For the text-containing cell, return its midpoint in (x, y) coordinate format. 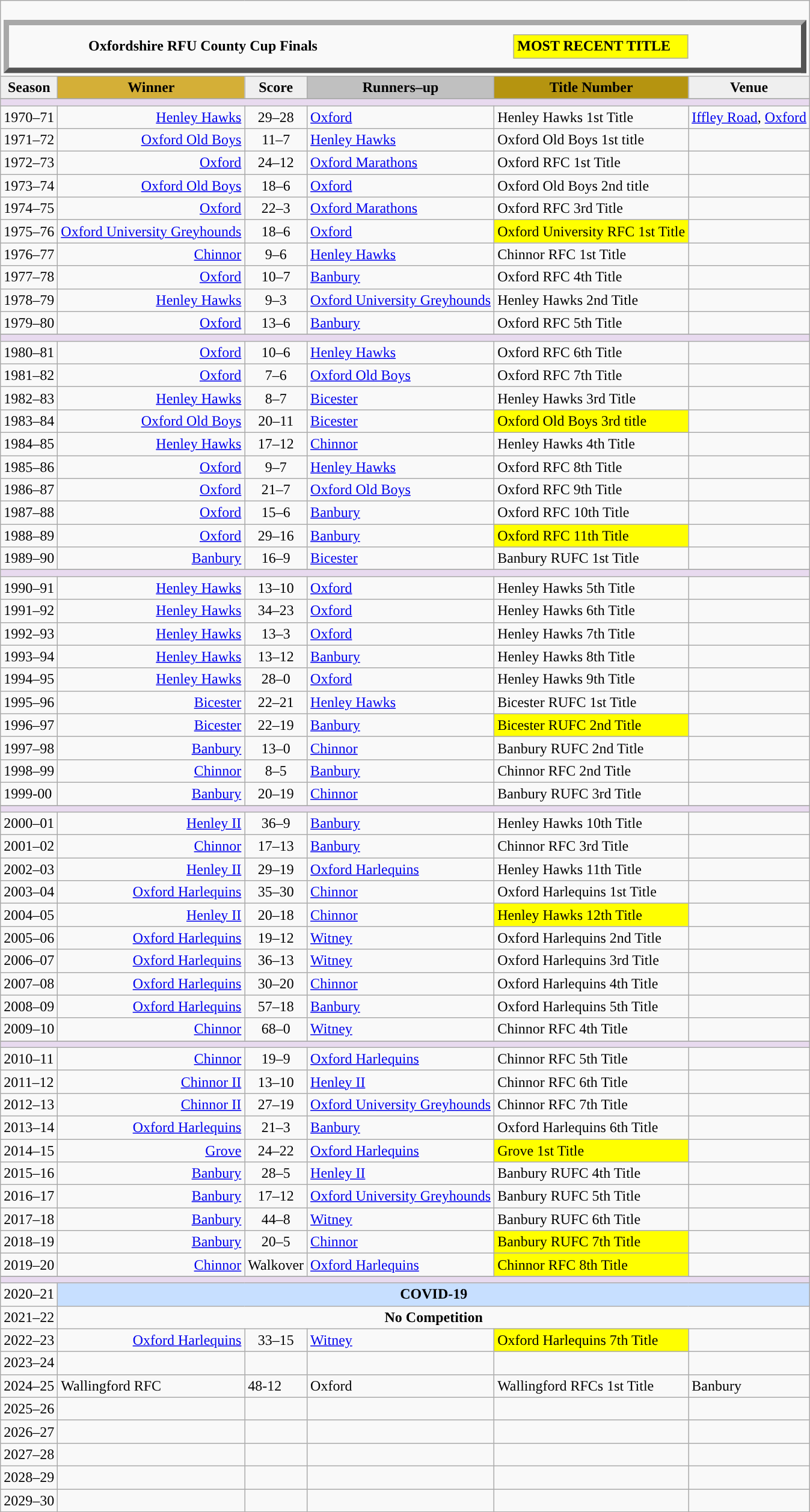
Henley Hawks 10th Title (592, 824)
Oxford Harlequins 5th Title (592, 1006)
Grove 1st Title (592, 1150)
17–13 (276, 846)
8–7 (276, 398)
Oxford RFC 6th Title (592, 352)
1991–92 (29, 611)
Oxford Old Boys 1st title (592, 140)
1986–87 (29, 490)
34–23 (276, 611)
Winner (152, 87)
15–6 (276, 513)
2002–03 (29, 869)
Chinnor RFC 3rd Title (592, 846)
1997–98 (29, 748)
2020–21 (29, 1294)
Oxford RFC 7th Title (592, 375)
1979–80 (29, 323)
48-12 (276, 1386)
1987–88 (29, 513)
Chinnor RFC 7th Title (592, 1104)
Venue (749, 87)
Oxford Harlequins 4th Title (592, 984)
57–18 (276, 1006)
Score (276, 87)
2006–07 (29, 961)
1973–74 (29, 186)
COVID-19 (434, 1294)
1994–95 (29, 679)
2004–05 (29, 915)
10–6 (276, 352)
1993–94 (29, 657)
Oxford RFC 1st Title (592, 163)
9–3 (276, 300)
Oxford RFC 3rd Title (592, 209)
2018–19 (29, 1242)
1971–72 (29, 140)
2009–10 (29, 1029)
Banbury RUFC 3rd Title (592, 794)
Wallingford RFCs 1st Title (592, 1386)
2007–08 (29, 984)
Henley Hawks 11th Title (592, 869)
Henley Hawks 1st Title (592, 117)
Henley Hawks 5th Title (592, 588)
1990–91 (29, 588)
8–5 (276, 771)
Chinnor RFC 5th Title (592, 1059)
20–18 (276, 915)
Banbury RUFC 4th Title (592, 1174)
2019–20 (29, 1265)
2026–27 (29, 1431)
24–22 (276, 1150)
Chinnor RFC 4th Title (592, 1029)
21–7 (276, 490)
1981–82 (29, 375)
2008–09 (29, 1006)
29–19 (276, 869)
Grove (152, 1150)
Chinnor RFC 1st Title (592, 254)
Chinnor RFC 8th Title (592, 1265)
28–5 (276, 1174)
Walkover (276, 1265)
2023–24 (29, 1363)
22–3 (276, 209)
1992–93 (29, 634)
22–19 (276, 725)
1976–77 (29, 254)
1972–73 (29, 163)
Oxford Harlequins 6th Title (592, 1127)
No Competition (434, 1317)
1975–76 (29, 231)
Iffley Road, Oxford (749, 117)
13–3 (276, 634)
2011–12 (29, 1082)
13–0 (276, 748)
Title Number (592, 87)
Runners–up (400, 87)
Oxford Harlequins 2nd Title (592, 938)
33–15 (276, 1340)
2013–14 (29, 1127)
Banbury RUFC 2nd Title (592, 748)
2012–13 (29, 1104)
1985–86 (29, 467)
2029–30 (29, 1500)
1984–85 (29, 444)
13–12 (276, 657)
2017–18 (29, 1219)
Oxfordshire RFU County Cup Finals MOST RECENT TITLE (405, 38)
Oxfordshire RFU County Cup Finals (213, 46)
2022–23 (29, 1340)
11–7 (276, 140)
20–5 (276, 1242)
7–6 (276, 375)
2021–22 (29, 1317)
2028–29 (29, 1477)
1998–99 (29, 771)
20–19 (276, 794)
Henley Hawks 6th Title (592, 611)
Season (29, 87)
2025–26 (29, 1409)
Oxford Old Boys 3rd title (592, 421)
Oxford Harlequins 7th Title (592, 1340)
29–16 (276, 536)
Oxford Old Boys 2nd title (592, 186)
Henley Hawks 7th Title (592, 634)
1977–78 (29, 277)
2010–11 (29, 1059)
1970–71 (29, 117)
1974–75 (29, 209)
28–0 (276, 679)
29–28 (276, 117)
Henley Hawks 4th Title (592, 444)
Oxford Harlequins 1st Title (592, 892)
27–19 (276, 1104)
MOST RECENT TITLE (601, 46)
Bicester RUFC 1st Title (592, 702)
19–9 (276, 1059)
68–0 (276, 1029)
Oxford University RFC 1st Title (592, 231)
Oxford RFC 9th Title (592, 490)
2005–06 (29, 938)
Oxford Harlequins 3rd Title (592, 961)
Henley Hawks 2nd Title (592, 300)
Henley Hawks 8th Title (592, 657)
Banbury RUFC 1st Title (592, 559)
16–9 (276, 559)
1989–90 (29, 559)
1980–81 (29, 352)
20–11 (276, 421)
2003–04 (29, 892)
Banbury RUFC 7th Title (592, 1242)
Bicester RUFC 2nd Title (592, 725)
Henley Hawks 9th Title (592, 679)
24–12 (276, 163)
19–12 (276, 938)
10–7 (276, 277)
2014–15 (29, 1150)
1999-00 (29, 794)
Oxford RFC 8th Title (592, 467)
2001–02 (29, 846)
30–20 (276, 984)
Oxford RFC 10th Title (592, 513)
Chinnor RFC 2nd Title (592, 771)
2027–28 (29, 1454)
Oxford RFC 11th Title (592, 536)
21–3 (276, 1127)
36–9 (276, 824)
1988–89 (29, 536)
Chinnor RFC 6th Title (592, 1082)
1982–83 (29, 398)
Banbury RUFC 5th Title (592, 1196)
Henley Hawks 12th Title (592, 915)
Oxford RFC 5th Title (592, 323)
22–21 (276, 702)
1978–79 (29, 300)
9–6 (276, 254)
1996–97 (29, 725)
2024–25 (29, 1386)
9–7 (276, 467)
Wallingford RFC (152, 1386)
44–8 (276, 1219)
Oxford RFC 4th Title (592, 277)
2000–01 (29, 824)
Banbury RUFC 6th Title (592, 1219)
2015–16 (29, 1174)
13–6 (276, 323)
2016–17 (29, 1196)
35–30 (276, 892)
Henley Hawks 3rd Title (592, 398)
1983–84 (29, 421)
36–13 (276, 961)
1995–96 (29, 702)
